Determine the [x, y] coordinate at the center of the cell enclosing the given text.  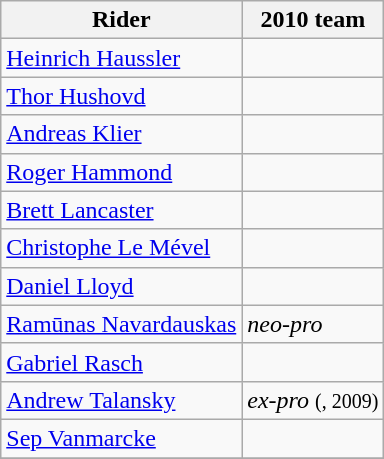
Daniel Lloyd [122, 286]
Brett Lancaster [122, 210]
Gabriel Rasch [122, 362]
2010 team [313, 20]
neo-pro [313, 324]
Sep Vanmarcke [122, 438]
Rider [122, 20]
Ramūnas Navardauskas [122, 324]
Thor Hushovd [122, 96]
Andrew Talansky [122, 400]
ex-pro (, 2009) [313, 400]
Andreas Klier [122, 134]
Heinrich Haussler [122, 58]
Christophe Le Mével [122, 248]
Roger Hammond [122, 172]
